Pinpoint the cell where the given text exists, returning its [x, y] midpoint coordinate. 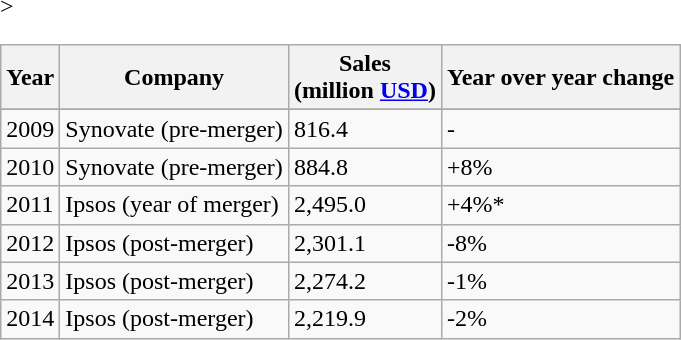
2,495.0 [364, 205]
816.4 [364, 129]
2,274.2 [364, 281]
-8% [560, 243]
2,301.1 [364, 243]
2012 [30, 243]
+8% [560, 167]
2013 [30, 281]
2009 [30, 129]
Sales (million USD) [364, 78]
884.8 [364, 167]
2,219.9 [364, 319]
-1% [560, 281]
2010 [30, 167]
Ipsos (year of merger) [174, 205]
2011 [30, 205]
+4%* [560, 205]
2014 [30, 319]
- [560, 129]
Year [30, 78]
-2% [560, 319]
Year over year change [560, 78]
Company [174, 78]
